Pinpoint the cell where the given text exists, returning its [x, y] midpoint coordinate. 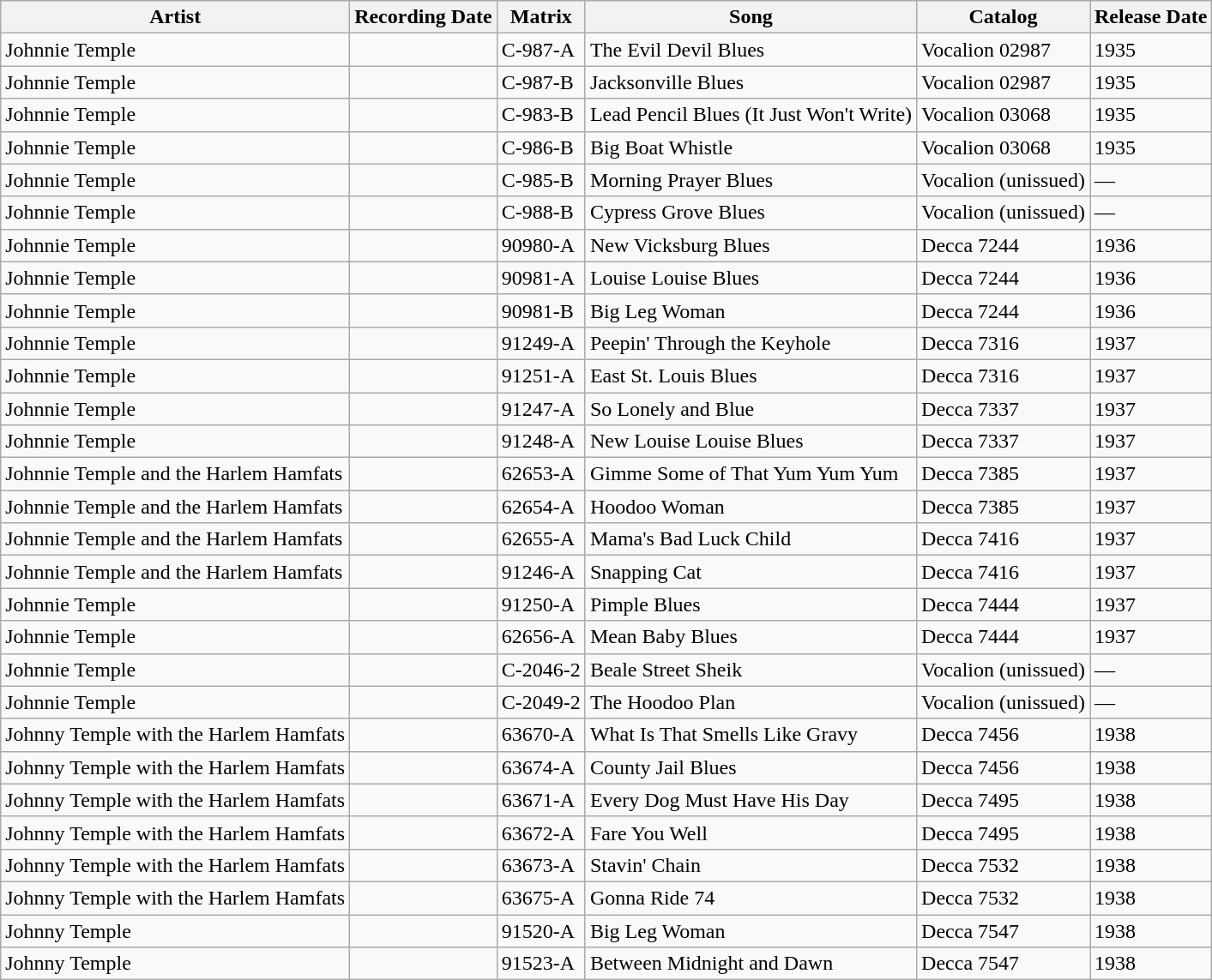
91251-A [540, 376]
63673-A [540, 865]
C-983-B [540, 115]
Song [751, 17]
Pimple Blues [751, 604]
91247-A [540, 409]
90981-B [540, 310]
East St. Louis Blues [751, 376]
Artist [175, 17]
Between Midnight and Dawn [751, 964]
Mama's Bad Luck Child [751, 539]
Matrix [540, 17]
So Lonely and Blue [751, 409]
Recording Date [424, 17]
91520-A [540, 930]
The Evil Devil Blues [751, 50]
County Jail Blues [751, 767]
91250-A [540, 604]
Mean Baby Blues [751, 637]
Lead Pencil Blues (It Just Won't Write) [751, 115]
Peepin' Through the Keyhole [751, 343]
C-987-A [540, 50]
Louise Louise Blues [751, 278]
The Hoodoo Plan [751, 702]
62656-A [540, 637]
91248-A [540, 442]
C-2046-2 [540, 670]
C-2049-2 [540, 702]
62653-A [540, 474]
New Vicksburg Blues [751, 245]
63671-A [540, 800]
Release Date [1150, 17]
Hoodoo Woman [751, 507]
New Louise Louise Blues [751, 442]
C-985-B [540, 180]
Gimme Some of That Yum Yum Yum [751, 474]
Fare You Well [751, 833]
91246-A [540, 572]
63675-A [540, 898]
Every Dog Must Have His Day [751, 800]
91249-A [540, 343]
Jacksonville Blues [751, 82]
62654-A [540, 507]
91523-A [540, 964]
90980-A [540, 245]
62655-A [540, 539]
63672-A [540, 833]
C-987-B [540, 82]
What Is That Smells Like Gravy [751, 735]
Catalog [1004, 17]
Snapping Cat [751, 572]
C-988-B [540, 213]
Cypress Grove Blues [751, 213]
C-986-B [540, 147]
Beale Street Sheik [751, 670]
Big Boat Whistle [751, 147]
90981-A [540, 278]
Gonna Ride 74 [751, 898]
Morning Prayer Blues [751, 180]
Stavin' Chain [751, 865]
63670-A [540, 735]
63674-A [540, 767]
